Locate the cell with the specified text and output its (X, Y) center coordinate. 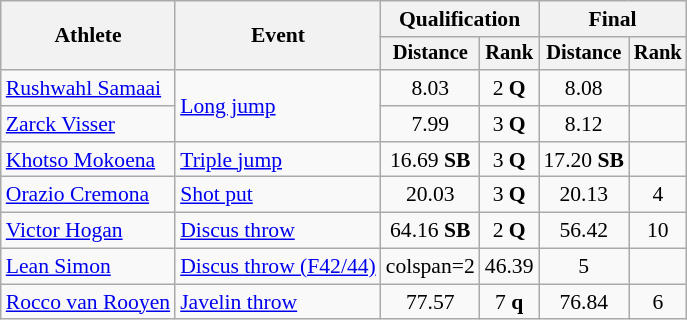
Athlete (88, 36)
46.39 (510, 267)
20.13 (584, 195)
Discus throw (F42/44) (278, 267)
Qualification (460, 19)
Lean Simon (88, 267)
17.20 SB (584, 160)
8.08 (584, 88)
5 (584, 267)
8.12 (584, 124)
Final (612, 19)
Discus throw (278, 231)
4 (658, 195)
Long jump (278, 106)
20.03 (430, 195)
Orazio Cremona (88, 195)
Triple jump (278, 160)
Shot put (278, 195)
colspan=2 (430, 267)
Khotso Mokoena (88, 160)
6 (658, 302)
7.99 (430, 124)
Rushwahl Samaai (88, 88)
16.69 SB (430, 160)
8.03 (430, 88)
Zarck Visser (88, 124)
7 q (510, 302)
Javelin throw (278, 302)
Victor Hogan (88, 231)
56.42 (584, 231)
76.84 (584, 302)
Event (278, 36)
77.57 (430, 302)
10 (658, 231)
64.16 SB (430, 231)
Rocco van Rooyen (88, 302)
